Locate the cell with the specified text and output its (X, Y) center coordinate. 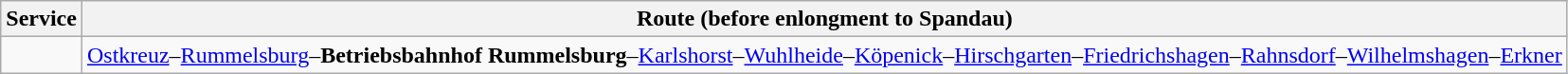
Route (before enlongment to Spandau) (824, 19)
Ostkreuz–Rummelsburg–Betriebsbahnhof Rummelsburg–Karlshorst–Wuhlheide–Köpenick–Hirschgarten–Friedrichshagen–Rahnsdorf–Wilhelmshagen–Erkner (824, 55)
Service (42, 19)
